Extract the [X, Y] coordinate from the center of the cell holding the provided text.  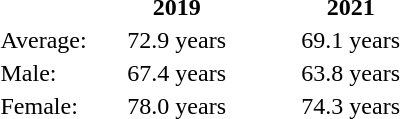
67.4 years [176, 73]
72.9 years [176, 40]
